Return (X, Y) of the center of cell containing provided text 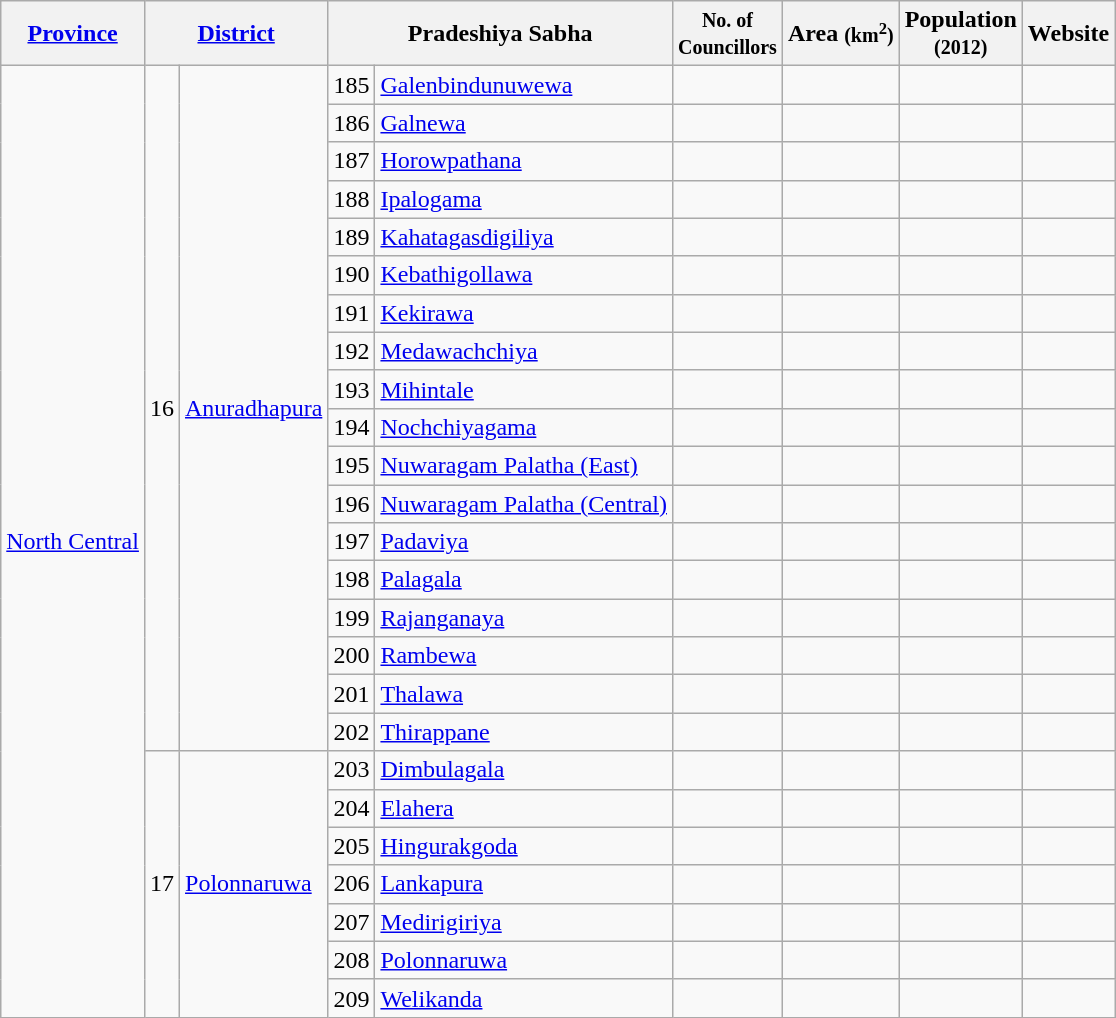
Anuradhapura (254, 408)
Province (73, 34)
Nuwaragam Palatha (Central) (524, 503)
200 (352, 656)
194 (352, 427)
Pradeshiya Sabha (500, 34)
Ipalogama (524, 199)
Thalawa (524, 694)
Palagala (524, 580)
202 (352, 732)
Nuwaragam Palatha (East) (524, 465)
Website (1068, 34)
186 (352, 123)
Area (km2) (840, 34)
197 (352, 542)
District (236, 34)
Thirappane (524, 732)
199 (352, 618)
17 (162, 884)
Welikanda (524, 998)
16 (162, 408)
188 (352, 199)
Padaviya (524, 542)
Kahatagasdigiliya (524, 237)
208 (352, 960)
209 (352, 998)
205 (352, 846)
Nochchiyagama (524, 427)
187 (352, 161)
195 (352, 465)
Horowpathana (524, 161)
Hingurakgoda (524, 846)
201 (352, 694)
Kebathigollawa (524, 275)
207 (352, 922)
North Central (73, 542)
196 (352, 503)
Rajanganaya (524, 618)
Galenbindunuwewa (524, 85)
No. ofCouncillors (728, 34)
206 (352, 884)
185 (352, 85)
Medirigiriya (524, 922)
Galnewa (524, 123)
Population(2012) (960, 34)
Medawachchiya (524, 351)
Elahera (524, 808)
Kekirawa (524, 313)
190 (352, 275)
Lankapura (524, 884)
204 (352, 808)
Rambewa (524, 656)
192 (352, 351)
198 (352, 580)
189 (352, 237)
191 (352, 313)
Mihintale (524, 389)
203 (352, 770)
Dimbulagala (524, 770)
193 (352, 389)
